Output the [X, Y] coordinate of the center of the cell containing the given text.  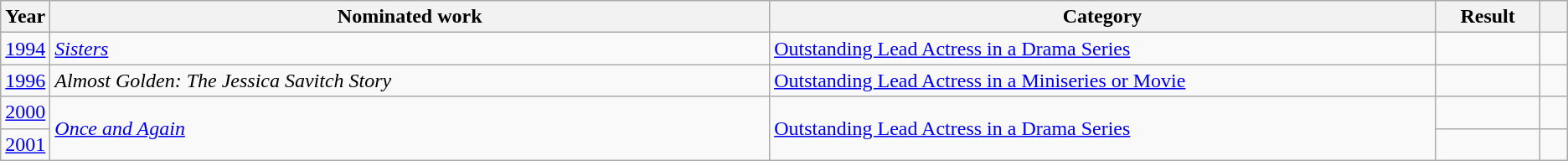
Result [1488, 17]
Nominated work [410, 17]
Once and Again [410, 128]
1996 [25, 80]
Outstanding Lead Actress in a Miniseries or Movie [1102, 80]
Sisters [410, 49]
Category [1102, 17]
2000 [25, 112]
2001 [25, 144]
1994 [25, 49]
Year [25, 17]
Almost Golden: The Jessica Savitch Story [410, 80]
